Output the (x, y) coordinate of the center of the cell containing the given text.  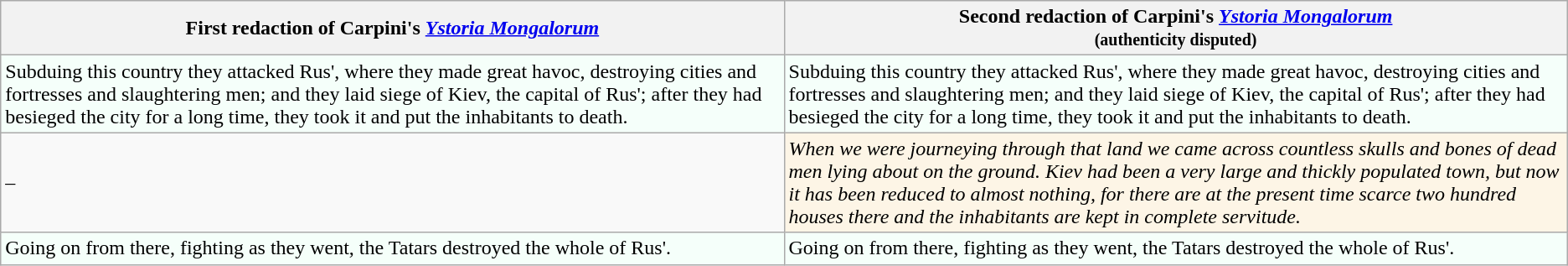
Second redaction of Carpini's Ystoria Mongalorum(authenticity disputed) (1176, 29)
– (392, 183)
First redaction of Carpini's Ystoria Mongalorum (392, 29)
